Output the [x, y] coordinate of the center of the cell containing the given text.  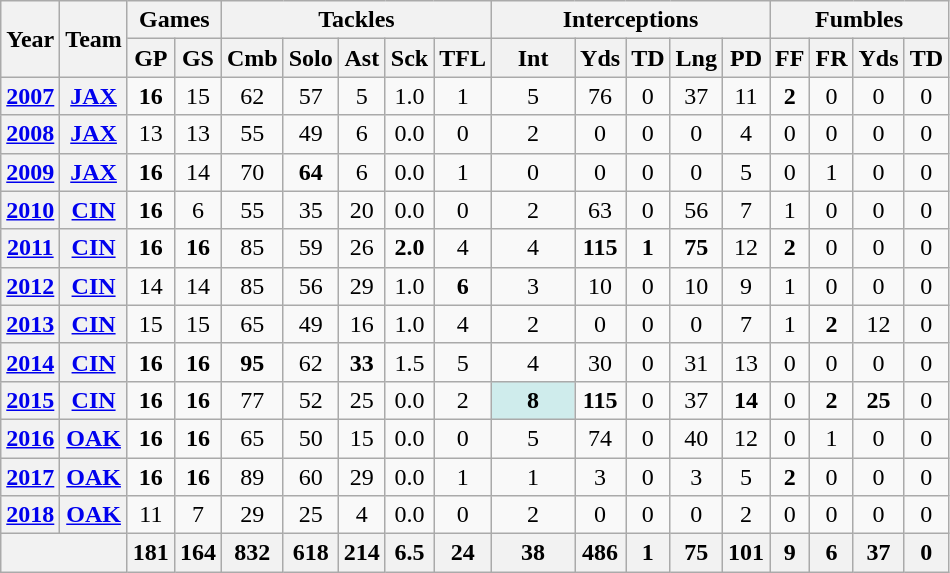
TFL [463, 58]
2015 [30, 400]
31 [696, 362]
Games [174, 20]
618 [310, 553]
214 [362, 553]
2007 [30, 96]
76 [600, 96]
FF [790, 58]
6.5 [409, 553]
Ast [362, 58]
GS [198, 58]
486 [600, 553]
Solo [310, 58]
95 [252, 362]
70 [252, 172]
2017 [30, 477]
Year [30, 39]
2014 [30, 362]
Tackles [356, 20]
101 [746, 553]
30 [600, 362]
GP [150, 58]
35 [310, 210]
Fumbles [860, 20]
2013 [30, 324]
89 [252, 477]
40 [696, 438]
2016 [30, 438]
38 [534, 553]
2011 [30, 248]
77 [252, 400]
2.0 [409, 248]
2012 [30, 286]
164 [198, 553]
Interceptions [631, 20]
74 [600, 438]
2010 [30, 210]
Int [534, 58]
60 [310, 477]
Lng [696, 58]
57 [310, 96]
52 [310, 400]
8 [534, 400]
Sck [409, 58]
2008 [30, 134]
50 [310, 438]
59 [310, 248]
Cmb [252, 58]
26 [362, 248]
63 [600, 210]
64 [310, 172]
PD [746, 58]
832 [252, 553]
Team [94, 39]
2018 [30, 515]
181 [150, 553]
24 [463, 553]
20 [362, 210]
1.5 [409, 362]
FR [832, 58]
33 [362, 362]
2009 [30, 172]
